Determine the [X, Y] coordinate at the center of the cell enclosing the given text.  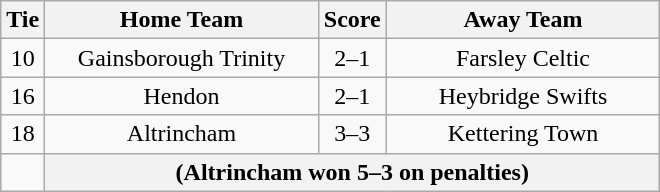
Score [352, 20]
Home Team [182, 20]
Gainsborough Trinity [182, 58]
18 [23, 134]
Hendon [182, 96]
3–3 [352, 134]
Altrincham [182, 134]
(Altrincham won 5–3 on penalties) [352, 172]
Kettering Town [523, 134]
Heybridge Swifts [523, 96]
Away Team [523, 20]
10 [23, 58]
16 [23, 96]
Tie [23, 20]
Farsley Celtic [523, 58]
